Output the (x, y) coordinate of the center of the cell containing the given text.  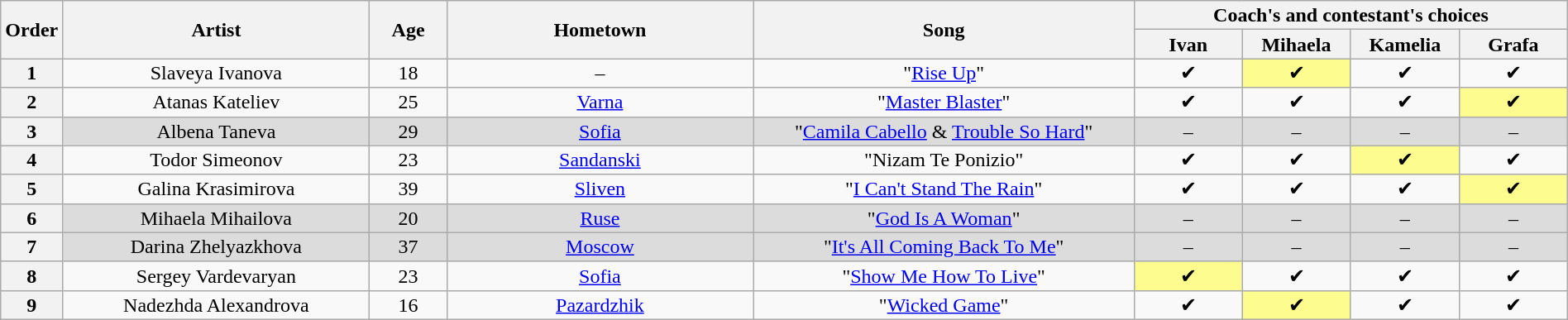
Albena Taneva (217, 131)
25 (409, 103)
"Rise Up" (944, 73)
Artist (217, 30)
1 (31, 73)
Grafa (1513, 45)
Coach's and contestant's choices (1351, 15)
"Show Me How To Live" (944, 276)
"I Can't Stand The Rain" (944, 189)
Pazardzhik (600, 304)
5 (31, 189)
"Camila Cabello & Trouble So Hard" (944, 131)
Atanas Kateliev (217, 103)
Sliven (600, 189)
29 (409, 131)
Slaveya Ivanova (217, 73)
Hometown (600, 30)
6 (31, 218)
Darina Zhelyazkhova (217, 246)
Mihaela Mihailova (217, 218)
Galina Krasimirova (217, 189)
Order (31, 30)
37 (409, 246)
7 (31, 246)
"It's All Coming Back To Me" (944, 246)
"Nizam Te Ponizio" (944, 160)
Nadezhda Alexandrova (217, 304)
"Master Blaster" (944, 103)
"Wicked Game" (944, 304)
Sandanski (600, 160)
Ruse (600, 218)
18 (409, 73)
Mihaela (1297, 45)
Song (944, 30)
9 (31, 304)
16 (409, 304)
Moscow (600, 246)
"God Is A Woman" (944, 218)
Kamelia (1404, 45)
Ivan (1188, 45)
Todor Simeonov (217, 160)
8 (31, 276)
3 (31, 131)
20 (409, 218)
4 (31, 160)
39 (409, 189)
2 (31, 103)
Varna (600, 103)
Age (409, 30)
Sergey Vardevaryan (217, 276)
